Capture the cell that displays the provided text and extract its (X, Y) central coordinate. 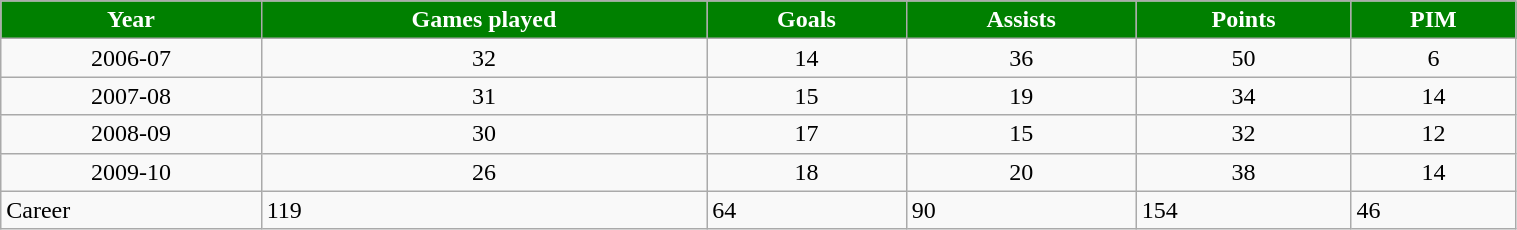
18 (807, 172)
50 (1244, 58)
90 (1021, 210)
36 (1021, 58)
30 (484, 134)
2007-08 (131, 96)
Career (131, 210)
Points (1244, 20)
119 (484, 210)
Games played (484, 20)
2009-10 (131, 172)
Assists (1021, 20)
2008-09 (131, 134)
34 (1244, 96)
154 (1244, 210)
PIM (1434, 20)
12 (1434, 134)
20 (1021, 172)
26 (484, 172)
19 (1021, 96)
Year (131, 20)
Goals (807, 20)
2006-07 (131, 58)
31 (484, 96)
46 (1434, 210)
38 (1244, 172)
17 (807, 134)
64 (807, 210)
6 (1434, 58)
